Provide the (X, Y) coordinate of the cell's center where the given text is located.  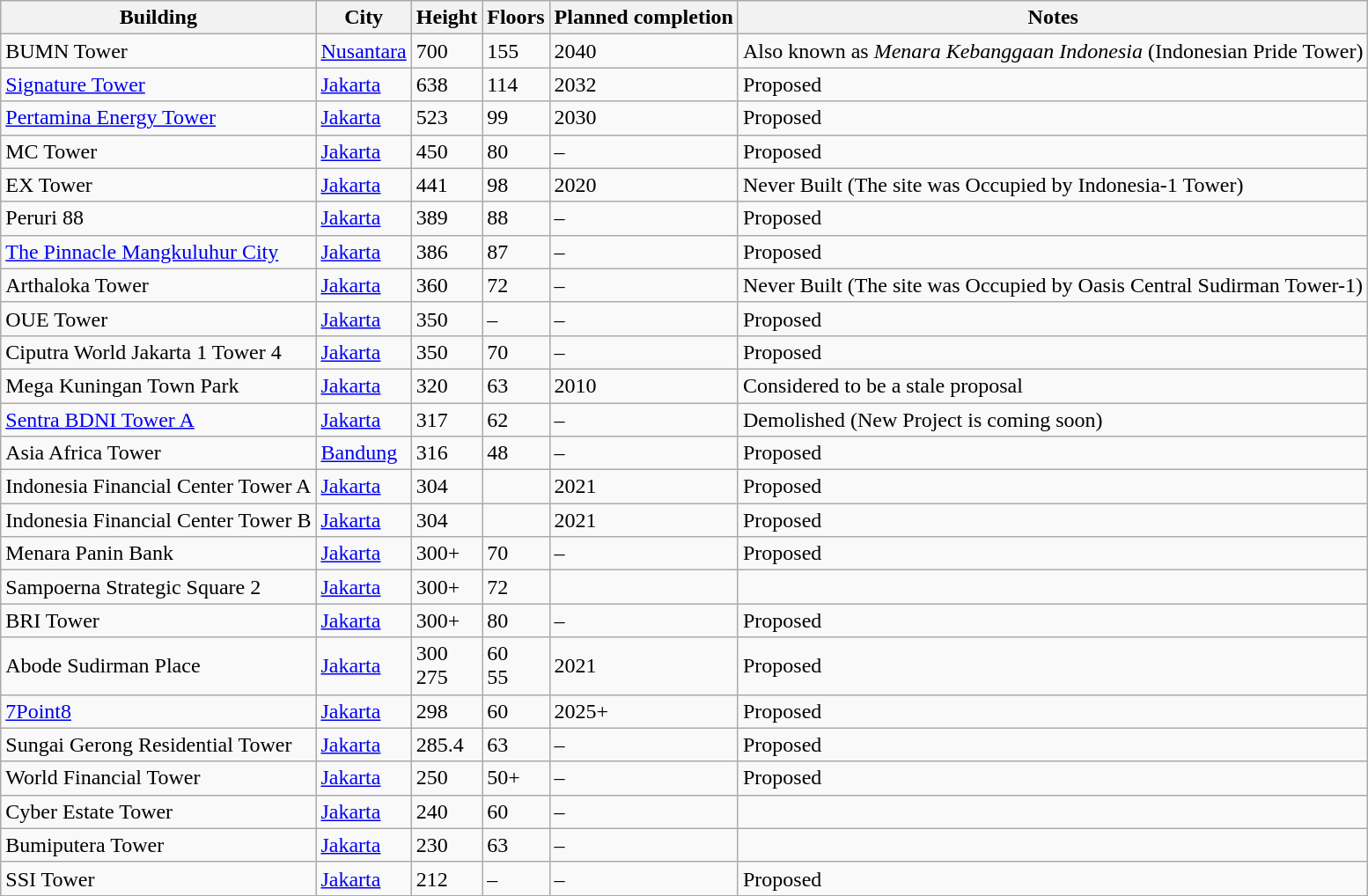
50+ (516, 778)
Floors (516, 18)
114 (516, 84)
2030 (644, 118)
BRI Tower (158, 621)
Bandung (364, 453)
EX Tower (158, 185)
285.4 (446, 745)
City (364, 18)
Never Built (The site was Occupied by Indonesia-1 Tower) (1053, 185)
638 (446, 84)
99 (516, 118)
Nusantara (364, 51)
300275 (446, 665)
Arthaloka Tower (158, 285)
Sentra BDNI Tower A (158, 420)
Also known as Menara Kebanggaan Indonesia (Indonesian Pride Tower) (1053, 51)
230 (446, 845)
Planned completion (644, 18)
2040 (644, 51)
87 (516, 252)
Cyber Estate Tower (158, 812)
Peruri 88 (158, 218)
212 (446, 878)
250 (446, 778)
2025+ (644, 711)
Sampoerna Strategic Square 2 (158, 587)
62 (516, 420)
MC Tower (158, 151)
Asia Africa Tower (158, 453)
320 (446, 386)
Ciputra World Jakarta 1 Tower 4 (158, 352)
Mega Kuningan Town Park (158, 386)
Indonesia Financial Center Tower A (158, 487)
Indonesia Financial Center Tower B (158, 520)
Abode Sudirman Place (158, 665)
240 (446, 812)
BUMN Tower (158, 51)
World Financial Tower (158, 778)
88 (516, 218)
298 (446, 711)
Sungai Gerong Residential Tower (158, 745)
360 (446, 285)
48 (516, 453)
Never Built (The site was Occupied by Oasis Central Sudirman Tower-1) (1053, 285)
The Pinnacle Mangkuluhur City (158, 252)
386 (446, 252)
SSI Tower (158, 878)
316 (446, 453)
2010 (644, 386)
Building (158, 18)
Menara Panin Bank (158, 554)
317 (446, 420)
2032 (644, 84)
OUE Tower (158, 319)
Notes (1053, 18)
Pertamina Energy Tower (158, 118)
700 (446, 51)
7Point8 (158, 711)
389 (446, 218)
2020 (644, 185)
Bumiputera Tower (158, 845)
155 (516, 51)
Considered to be a stale proposal (1053, 386)
98 (516, 185)
Height (446, 18)
523 (446, 118)
441 (446, 185)
6055 (516, 665)
450 (446, 151)
Signature Tower (158, 84)
Demolished (New Project is coming soon) (1053, 420)
